Provide the (x, y) coordinate of the cell's center where the given text is located.  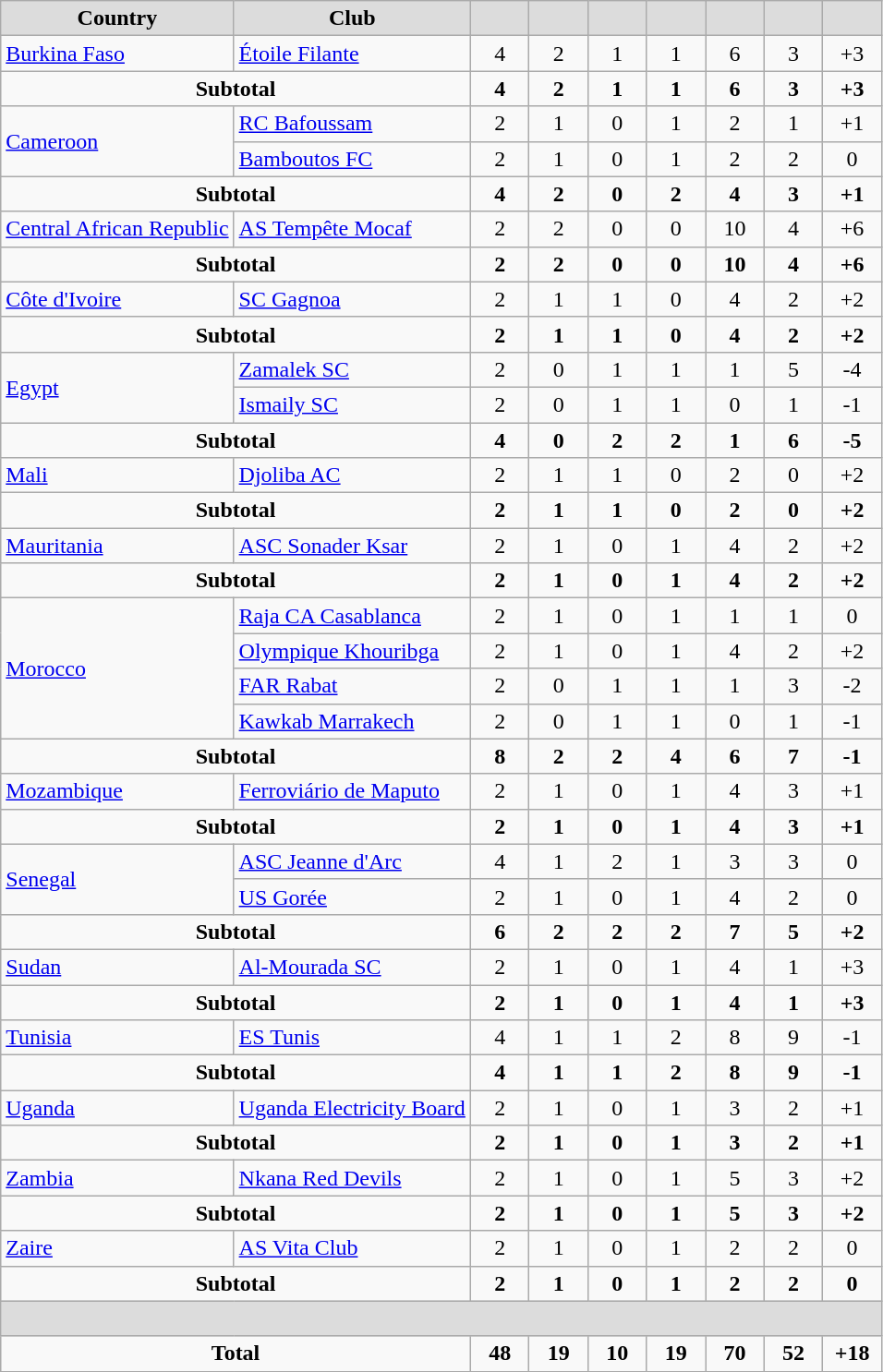
Cameroon (117, 141)
Étoile Filante (352, 54)
Tunisia (117, 1038)
Djoliba AC (352, 475)
Mali (117, 475)
FAR Rabat (352, 686)
AS Vita Club (352, 1248)
Zaire (117, 1248)
Uganda Electricity Board (352, 1108)
Bamboutos FC (352, 159)
ASC Jeanne d'Arc (352, 861)
ES Tunis (352, 1038)
Country (117, 18)
-5 (853, 440)
US Gorée (352, 897)
SC Gagnoa (352, 299)
Al-Mourada SC (352, 967)
Mauritania (117, 546)
Central African Republic (117, 229)
ASC Sonader Ksar (352, 546)
Uganda (117, 1108)
Morocco (117, 668)
Olympique Khouribga (352, 651)
-4 (853, 369)
Sudan (117, 967)
Burkina Faso (117, 54)
Raja CA Casablanca (352, 616)
+18 (853, 1354)
Ferroviário de Maputo (352, 791)
Club (352, 18)
RC Bafoussam (352, 124)
Egypt (117, 387)
Zambia (117, 1178)
70 (735, 1354)
Nkana Red Devils (352, 1178)
48 (500, 1354)
52 (793, 1354)
Ismaily SC (352, 404)
AS Tempête Mocaf (352, 229)
Mozambique (117, 791)
Senegal (117, 879)
Kawkab Marrakech (352, 721)
Total (236, 1354)
Côte d'Ivoire (117, 299)
Zamalek SC (352, 369)
-2 (853, 686)
